Locate the cell with the specified text and output its (x, y) center coordinate. 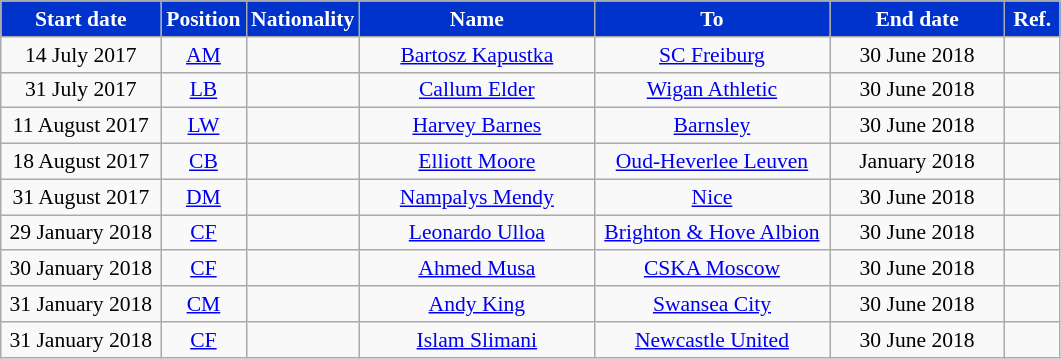
DM (204, 197)
Bartosz Kapustka (476, 55)
Nationality (302, 19)
AM (204, 55)
Nampalys Mendy (476, 197)
CSKA Moscow (712, 269)
January 2018 (918, 162)
14 July 2017 (81, 55)
Andy King (476, 304)
30 January 2018 (81, 269)
31 July 2017 (81, 90)
Newcastle United (712, 340)
29 January 2018 (81, 233)
Brighton & Hove Albion (712, 233)
Barnsley (712, 126)
Ahmed Musa (476, 269)
CB (204, 162)
LB (204, 90)
To (712, 19)
Position (204, 19)
SC Freiburg (712, 55)
End date (918, 19)
18 August 2017 (81, 162)
Ref. (1032, 19)
Swansea City (712, 304)
11 August 2017 (81, 126)
Elliott Moore (476, 162)
Nice (712, 197)
Wigan Athletic (712, 90)
Harvey Barnes (476, 126)
Oud-Heverlee Leuven (712, 162)
CM (204, 304)
Callum Elder (476, 90)
Islam Slimani (476, 340)
Name (476, 19)
Leonardo Ulloa (476, 233)
LW (204, 126)
31 August 2017 (81, 197)
Start date (81, 19)
